Identify which cell holds the provided text, then report its [X, Y] central coordinate. 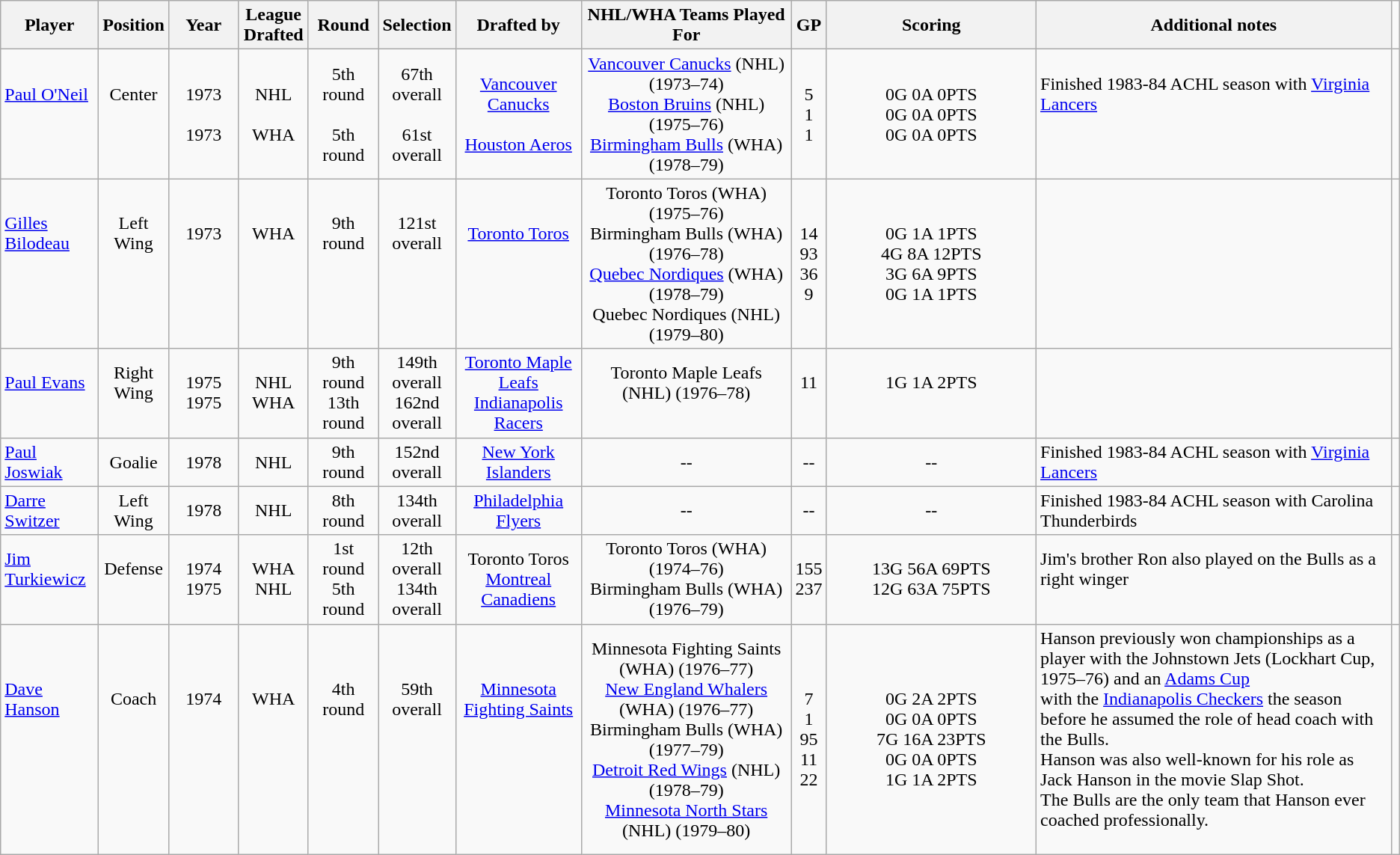
Coach [134, 739]
Toronto TorosMontreal Canadiens [518, 579]
Toronto Maple LeafsIndianapolis Racers [518, 393]
League Drafted [274, 25]
5th round5th round [343, 114]
Vancouver CanucksHouston Aeros [518, 114]
Player [49, 25]
0G 2A 2PTS0G 0A 0PTS7G 16A 23PTS0G 0A 0PTS1G 1A 2PTS [932, 739]
Round [343, 25]
Right Wing [134, 393]
1973 [203, 263]
GP [809, 25]
Paul Evans [49, 393]
New York Islanders [518, 462]
12th overall134th overall [417, 579]
Toronto Maple Leafs (NHL) (1976–78) [687, 393]
13G 56A 69PTS12G 63A 75PTS [932, 579]
Selection [417, 25]
Drafted by [518, 25]
0G 1A 1PTS4G 8A 12PTS3G 6A 9PTS0G 1A 1PTS [932, 263]
Darre Switzer [49, 510]
Year [203, 25]
149th overall162nd overall [417, 393]
Jim's brother Ron also played on the Bulls as a right winger [1215, 579]
Additional notes [1215, 25]
0G 0A 0PTS0G 0A 0PTS0G 0A 0PTS [932, 114]
Dave Hanson [49, 739]
1G 1A 2PTS [932, 393]
Defense [134, 579]
Toronto Toros (WHA) (1975–76)Birmingham Bulls (WHA) (1976–78)Quebec Nordiques (WHA) (1978–79)Quebec Nordiques (NHL) (1979–80) [687, 263]
1974 [203, 739]
19741975 [203, 579]
Paul O'Neil [49, 114]
4th round [343, 739]
19731973 [203, 114]
Scoring [932, 25]
Philadelphia Flyers [518, 510]
511 [809, 114]
8th round [343, 510]
Toronto Toros [518, 263]
71951122 [809, 739]
1st round5th round [343, 579]
Finished 1983-84 ACHL season with Carolina Thunderbirds [1215, 510]
Gilles Bilodeau [49, 263]
Toronto Toros (WHA) (1974–76)Birmingham Bulls (WHA) (1976–79) [687, 579]
9th round13th round [343, 393]
NHL/WHA Teams Played For [687, 25]
67th overall61st overall [417, 114]
Vancouver Canucks (NHL) (1973–74)Boston Bruins (NHL) (1975–76)Birmingham Bulls (WHA) (1978–79) [687, 114]
Center [134, 114]
19751975 [203, 393]
Goalie [134, 462]
Jim Turkiewicz [49, 579]
WHANHL [274, 579]
155237 [809, 579]
Minnesota Fighting Saints [518, 739]
11 [809, 393]
152nd overall [417, 462]
121st overall [417, 263]
Paul Joswiak [49, 462]
59th overall [417, 739]
1493369 [809, 263]
134th overall [417, 510]
Position [134, 25]
